Extract the [x, y] coordinate from the center of the cell holding the provided text.  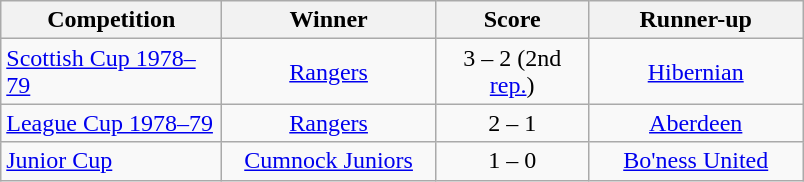
Junior Cup [112, 161]
Aberdeen [696, 123]
1 – 0 [512, 161]
Competition [112, 20]
3 – 2 (2nd rep.) [512, 72]
Scottish Cup 1978–79 [112, 72]
Bo'ness United [696, 161]
Hibernian [696, 72]
2 – 1 [512, 123]
Runner-up [696, 20]
Score [512, 20]
Winner [329, 20]
League Cup 1978–79 [112, 123]
Cumnock Juniors [329, 161]
